Locate the cell with the specified text and output its [X, Y] center coordinate. 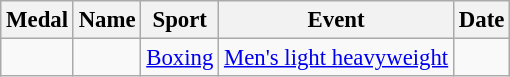
Sport [180, 20]
Medal [38, 20]
Name [107, 20]
Men's light heavyweight [336, 58]
Boxing [180, 58]
Event [336, 20]
Date [481, 20]
